Capture the cell that displays the provided text and extract its [x, y] central coordinate. 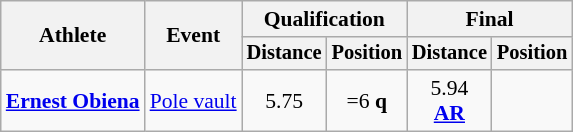
5.75 [284, 100]
Qualification [324, 19]
Final [490, 19]
=6 q [367, 100]
Pole vault [194, 100]
Ernest Obiena [73, 100]
Athlete [73, 36]
Event [194, 36]
5.94AR [450, 100]
